Return [X, Y] of the center of cell containing provided text 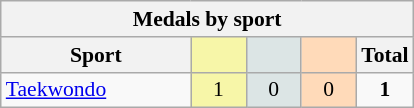
Taekwondo [96, 90]
Total [384, 55]
Medals by sport [208, 19]
Sport [96, 55]
